Capture the cell that displays the provided text and extract its (x, y) central coordinate. 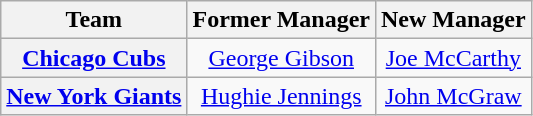
George Gibson (282, 58)
New York Giants (94, 96)
Hughie Jennings (282, 96)
Former Manager (282, 20)
New Manager (453, 20)
Team (94, 20)
Joe McCarthy (453, 58)
Chicago Cubs (94, 58)
John McGraw (453, 96)
